Provide the [x, y] coordinate of the cell's center where the given text is located.  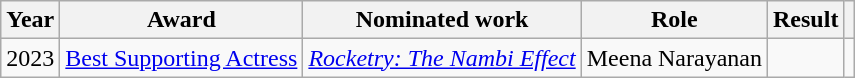
Meena Narayanan [674, 58]
Best Supporting Actress [182, 58]
Year [30, 20]
Rocketry: The Nambi Effect [442, 58]
Role [674, 20]
Award [182, 20]
Nominated work [442, 20]
Result [806, 20]
2023 [30, 58]
